Search for the cell housing the specified text and yield its (X, Y) center coordinate. 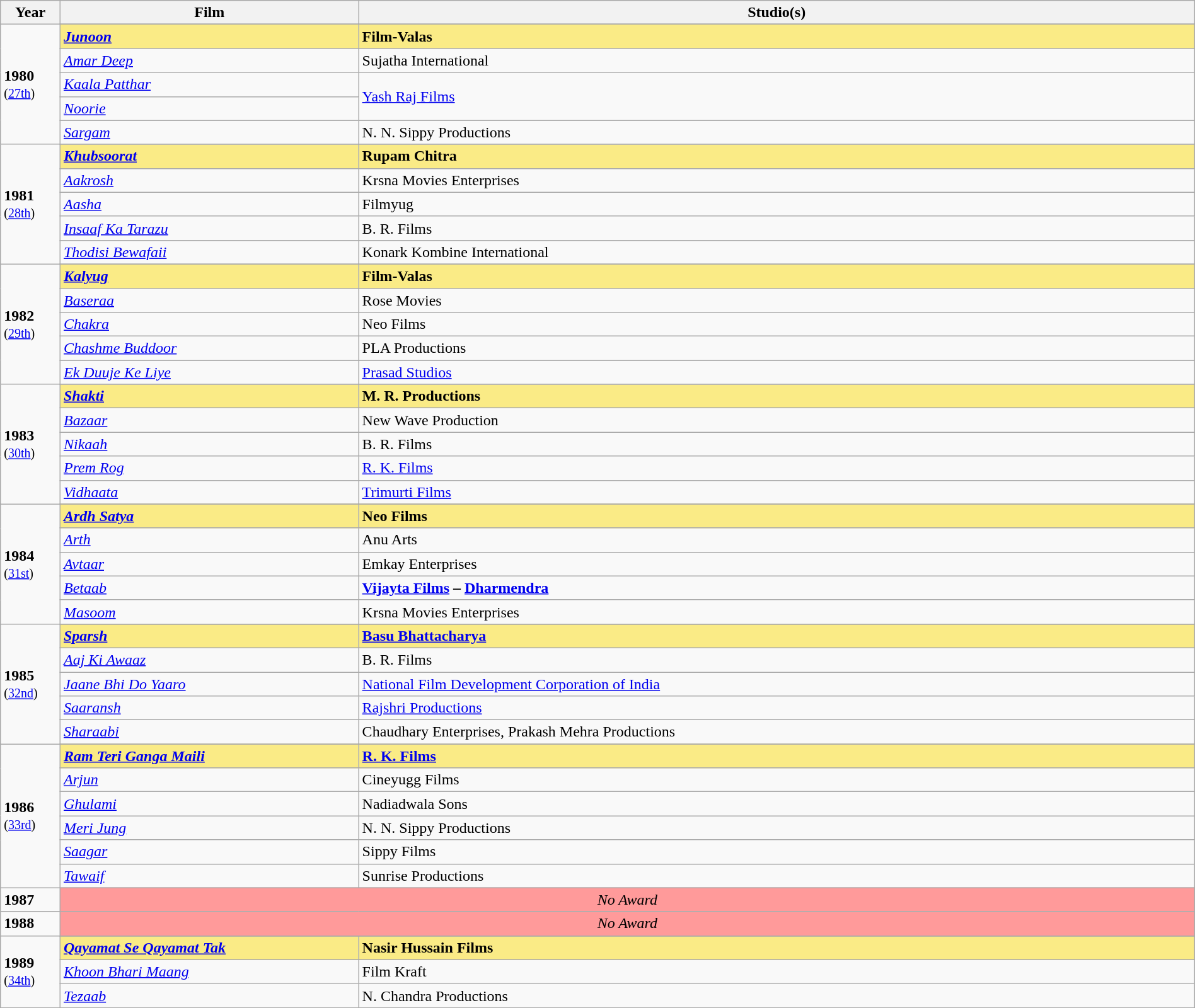
Emkay Enterprises (776, 564)
Meri Jung (209, 828)
Rupam Chitra (776, 156)
Sparsh (209, 636)
Baseraa (209, 301)
Kalyug (209, 276)
Ek Duuje Ke Liye (209, 372)
Masoom (209, 612)
Sunrise Productions (776, 876)
Filmyug (776, 204)
Avtaar (209, 564)
National Film Development Corporation of India (776, 684)
1980(27th) (30, 84)
Sippy Films (776, 852)
Film (209, 13)
Insaaf Ka Tarazu (209, 228)
Tezaab (209, 995)
Sharaabi (209, 732)
Chakra (209, 324)
Cineyugg Films (776, 780)
1987 (30, 900)
Sargam (209, 132)
Trimurti Films (776, 492)
Prasad Studios (776, 372)
Nadiadwala Sons (776, 804)
Amar Deep (209, 60)
Prem Rog (209, 468)
Basu Bhattacharya (776, 636)
Rajshri Productions (776, 708)
Junoon (209, 37)
Khubsoorat (209, 156)
Tawaif (209, 876)
Ghulami (209, 804)
Nikaah (209, 444)
Sujatha International (776, 60)
PLA Productions (776, 348)
Chaudhary Enterprises, Prakash Mehra Productions (776, 732)
Aaj Ki Awaaz (209, 660)
M. R. Productions (776, 396)
Saagar (209, 852)
Kaala Patthar (209, 84)
Vijayta Films – Dharmendra (776, 588)
Noorie (209, 108)
1984(31st) (30, 564)
Ardh Satya (209, 516)
Betaab (209, 588)
Nasir Hussain Films (776, 948)
1981(28th) (30, 204)
Film Kraft (776, 971)
Khoon Bhari Maang (209, 971)
1988 (30, 924)
Rose Movies (776, 301)
1986(33rd) (30, 816)
Anu Arts (776, 540)
Qayamat Se Qayamat Tak (209, 948)
Chashme Buddoor (209, 348)
1983(30th) (30, 444)
New Wave Production (776, 420)
Yash Raj Films (776, 96)
1989(34th) (30, 971)
Aasha (209, 204)
Bazaar (209, 420)
Vidhaata (209, 492)
N. Chandra Productions (776, 995)
1982(29th) (30, 324)
Aakrosh (209, 180)
Year (30, 13)
Studio(s) (776, 13)
Saaransh (209, 708)
Konark Kombine International (776, 252)
Shakti (209, 396)
Thodisi Bewafaii (209, 252)
Arth (209, 540)
Ram Teri Ganga Maili (209, 756)
1985(32nd) (30, 684)
Arjun (209, 780)
Jaane Bhi Do Yaaro (209, 684)
